Locate the cell with the specified text and output its (x, y) center coordinate. 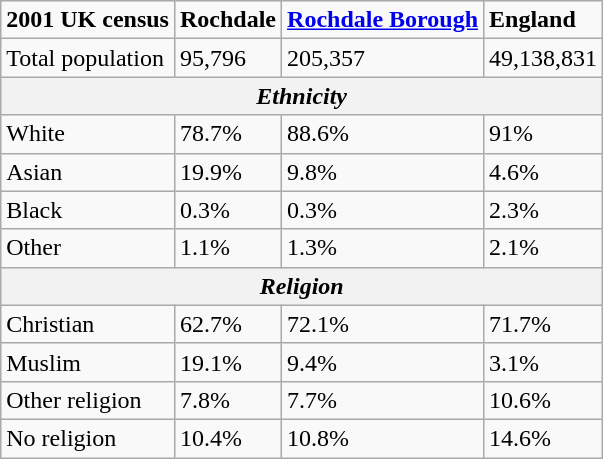
Other (88, 248)
1.1% (228, 248)
49,138,831 (544, 58)
71.7% (544, 324)
62.7% (228, 324)
9.8% (383, 172)
Rochdale Borough (383, 20)
205,357 (383, 58)
91% (544, 134)
Other religion (88, 400)
10.4% (228, 438)
Ethnicity (302, 96)
2.1% (544, 248)
7.8% (228, 400)
2.3% (544, 210)
Religion (302, 286)
9.4% (383, 362)
Black (88, 210)
England (544, 20)
95,796 (228, 58)
78.7% (228, 134)
10.8% (383, 438)
72.1% (383, 324)
88.6% (383, 134)
2001 UK census (88, 20)
4.6% (544, 172)
1.3% (383, 248)
14.6% (544, 438)
Total population (88, 58)
3.1% (544, 362)
Christian (88, 324)
White (88, 134)
Rochdale (228, 20)
Muslim (88, 362)
Asian (88, 172)
19.9% (228, 172)
10.6% (544, 400)
19.1% (228, 362)
7.7% (383, 400)
No religion (88, 438)
